Find where the given text appears and provide that cell's center as [x, y] coordinate. 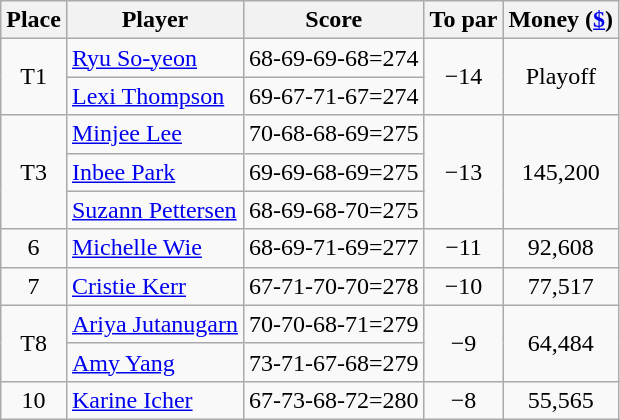
−8 [464, 400]
67-71-70-70=278 [334, 286]
69-69-68-69=275 [334, 172]
T8 [34, 343]
To par [464, 20]
Minjee Lee [154, 134]
Michelle Wie [154, 248]
T1 [34, 77]
Score [334, 20]
68-69-71-69=277 [334, 248]
Money ($) [561, 20]
69-67-71-67=274 [334, 96]
−9 [464, 343]
−11 [464, 248]
Cristie Kerr [154, 286]
73-71-67-68=279 [334, 362]
−10 [464, 286]
Amy Yang [154, 362]
7 [34, 286]
68-69-69-68=274 [334, 58]
Place [34, 20]
Player [154, 20]
−14 [464, 77]
145,200 [561, 172]
77,517 [561, 286]
92,608 [561, 248]
T3 [34, 172]
64,484 [561, 343]
Playoff [561, 77]
10 [34, 400]
68-69-68-70=275 [334, 210]
55,565 [561, 400]
70-68-68-69=275 [334, 134]
Suzann Pettersen [154, 210]
Ryu So-yeon [154, 58]
Ariya Jutanugarn [154, 324]
Karine Icher [154, 400]
Lexi Thompson [154, 96]
−13 [464, 172]
6 [34, 248]
70-70-68-71=279 [334, 324]
67-73-68-72=280 [334, 400]
Inbee Park [154, 172]
